Detect which cell encompasses the target text, then output its [x, y] center coordinate. 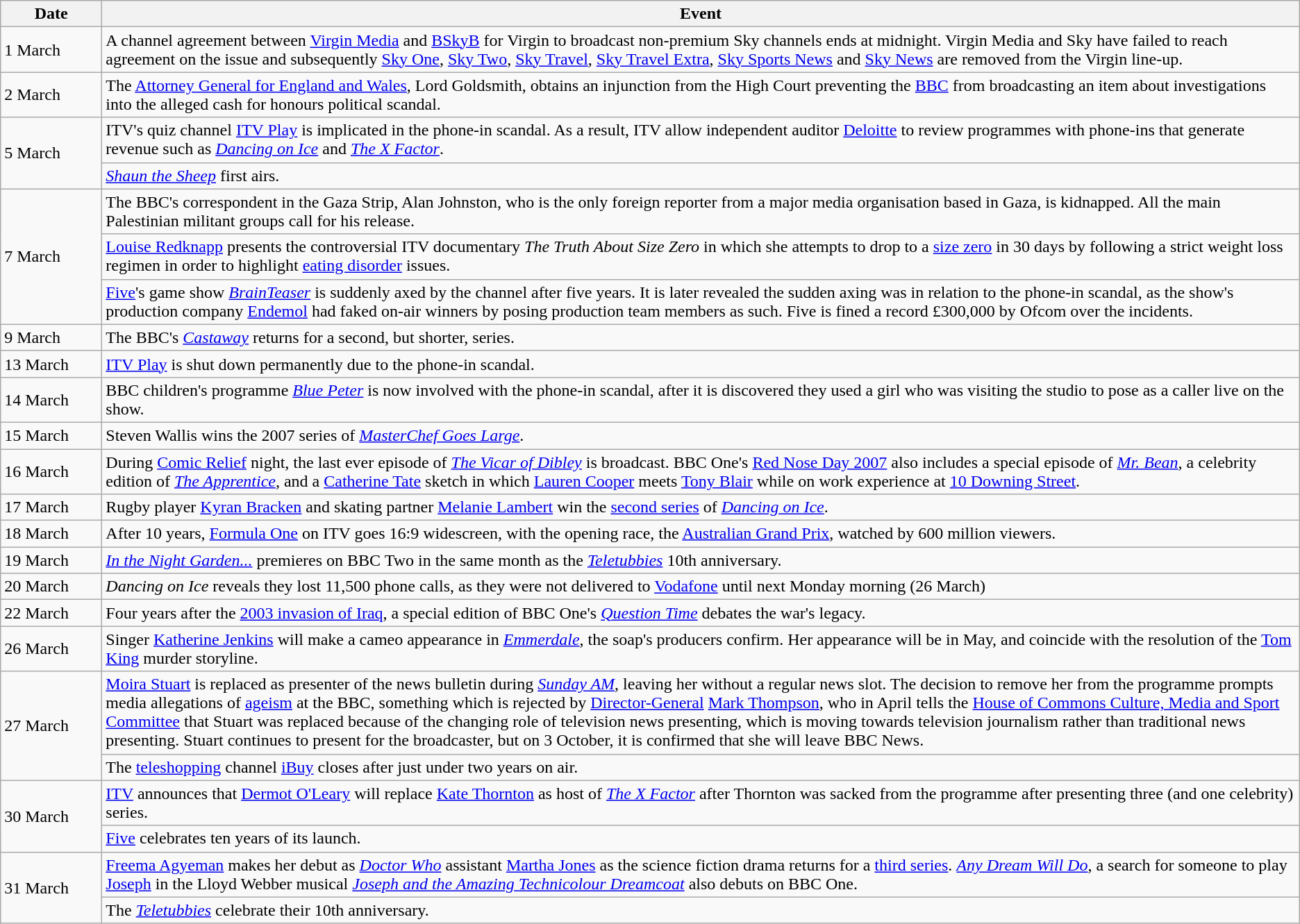
19 March [51, 560]
Rugby player Kyran Bracken and skating partner Melanie Lambert win the second series of Dancing on Ice. [701, 507]
Five celebrates ten years of its launch. [701, 839]
13 March [51, 364]
1 March [51, 50]
15 March [51, 435]
Steven Wallis wins the 2007 series of MasterChef Goes Large. [701, 435]
ITV Play is shut down permanently due to the phone-in scandal. [701, 364]
9 March [51, 337]
17 March [51, 507]
26 March [51, 648]
14 March [51, 400]
2 March [51, 94]
31 March [51, 887]
Shaun the Sheep first airs. [701, 176]
Four years after the 2003 invasion of Iraq, a special edition of BBC One's Question Time debates the war's legacy. [701, 613]
Event [701, 14]
20 March [51, 587]
In the Night Garden... premieres on BBC Two in the same month as the Teletubbies 10th anniversary. [701, 560]
7 March [51, 257]
22 March [51, 613]
30 March [51, 816]
5 March [51, 153]
The BBC's Castaway returns for a second, but shorter, series. [701, 337]
The teleshopping channel iBuy closes after just under two years on air. [701, 767]
18 March [51, 534]
Date [51, 14]
Dancing on Ice reveals they lost 11,500 phone calls, as they were not delivered to Vodafone until next Monday morning (26 March) [701, 587]
27 March [51, 726]
After 10 years, Formula One on ITV goes 16:9 widescreen, with the opening race, the Australian Grand Prix, watched by 600 million viewers. [701, 534]
The Teletubbies celebrate their 10th anniversary. [701, 910]
16 March [51, 471]
